Return (x, y) of the center of cell containing provided text 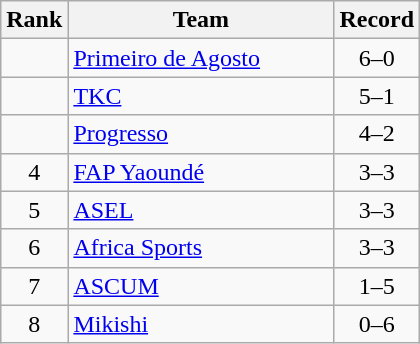
6 (34, 248)
0–6 (377, 324)
TKC (201, 96)
5–1 (377, 96)
ASCUM (201, 286)
Africa Sports (201, 248)
Primeiro de Agosto (201, 58)
5 (34, 210)
ASEL (201, 210)
Team (201, 20)
4–2 (377, 134)
FAP Yaoundé (201, 172)
4 (34, 172)
7 (34, 286)
1–5 (377, 286)
Record (377, 20)
Rank (34, 20)
Progresso (201, 134)
6–0 (377, 58)
8 (34, 324)
Mikishi (201, 324)
